Determine the (X, Y) coordinate at the center of the cell enclosing the given text.  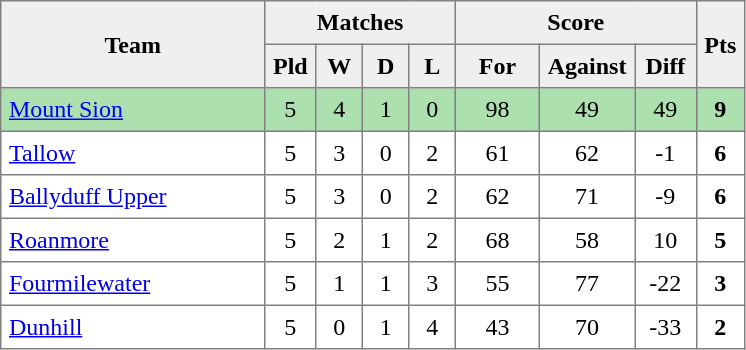
Diff (666, 66)
98 (497, 110)
W (339, 66)
9 (720, 110)
Against (586, 66)
Score (576, 23)
Dunhill (133, 327)
-33 (666, 327)
71 (586, 197)
55 (497, 284)
Tallow (133, 153)
-1 (666, 153)
10 (666, 240)
61 (497, 153)
Pts (720, 44)
Fourmilewater (133, 284)
43 (497, 327)
Pld (290, 66)
-9 (666, 197)
For (497, 66)
68 (497, 240)
Roanmore (133, 240)
-22 (666, 284)
D (385, 66)
Ballyduff Upper (133, 197)
Matches (360, 23)
Mount Sion (133, 110)
70 (586, 327)
L (432, 66)
77 (586, 284)
Team (133, 44)
58 (586, 240)
